Determine the [x, y] coordinate at the center of the cell enclosing the given text.  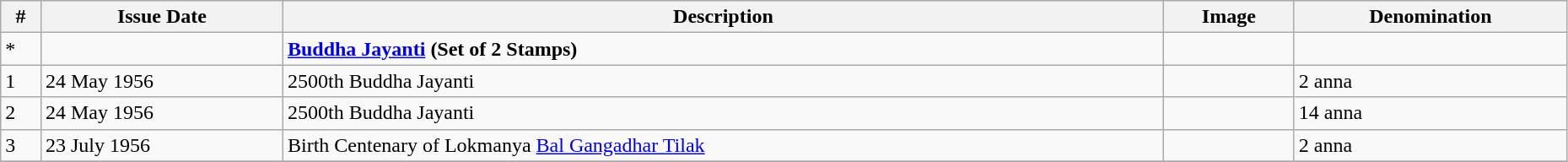
Denomination [1431, 17]
# [21, 17]
Description [723, 17]
Issue Date [162, 17]
2 [21, 113]
Image [1228, 17]
Birth Centenary of Lokmanya Bal Gangadhar Tilak [723, 145]
23 July 1956 [162, 145]
14 anna [1431, 113]
Buddha Jayanti (Set of 2 Stamps) [723, 49]
1 [21, 81]
3 [21, 145]
* [21, 49]
